From the cell containing the given text, extract its center point as [X, Y] coordinate. 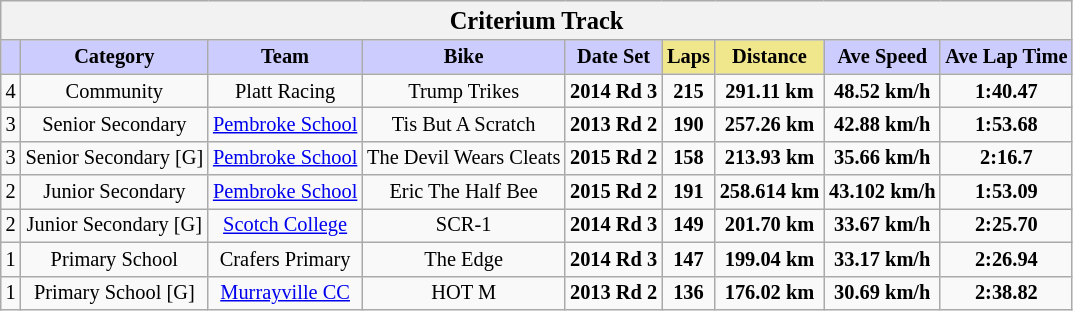
291.11 km [770, 91]
149 [688, 225]
Crafers Primary [285, 259]
213.93 km [770, 158]
1:53.09 [1006, 192]
33.67 km/h [882, 225]
Junior Secondary [114, 192]
42.88 km/h [882, 124]
Distance [770, 57]
1:40.47 [1006, 91]
Date Set [614, 57]
2:38.82 [1006, 293]
HOT M [464, 293]
Primary School [G] [114, 293]
35.66 km/h [882, 158]
Ave Lap Time [1006, 57]
33.17 km/h [882, 259]
Category [114, 57]
Criterium Track [537, 20]
Laps [688, 57]
191 [688, 192]
Team [285, 57]
Bike [464, 57]
Senior Secondary [114, 124]
43.102 km/h [882, 192]
136 [688, 293]
Ave Speed [882, 57]
Platt Racing [285, 91]
215 [688, 91]
158 [688, 158]
Community [114, 91]
SCR-1 [464, 225]
2:26.94 [1006, 259]
190 [688, 124]
Primary School [114, 259]
147 [688, 259]
201.70 km [770, 225]
1:53.68 [1006, 124]
176.02 km [770, 293]
199.04 km [770, 259]
2:25.70 [1006, 225]
30.69 km/h [882, 293]
48.52 km/h [882, 91]
258.614 km [770, 192]
2:16.7 [1006, 158]
257.26 km [770, 124]
Eric The Half Bee [464, 192]
Tis But A Scratch [464, 124]
4 [11, 91]
The Devil Wears Cleats [464, 158]
Junior Secondary [G] [114, 225]
Scotch College [285, 225]
Trump Trikes [464, 91]
Senior Secondary [G] [114, 158]
Murrayville CC [285, 293]
The Edge [464, 259]
